Return [X, Y] of the center of cell containing provided text 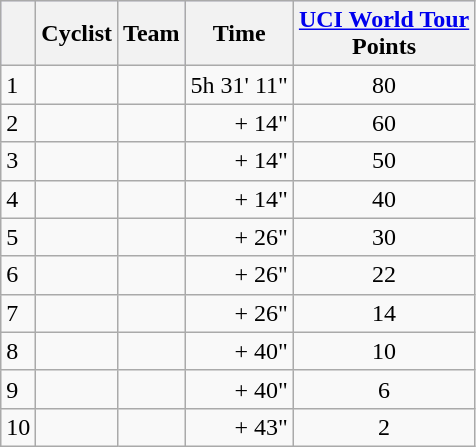
4 [18, 199]
7 [18, 313]
UCI World TourPoints [384, 34]
14 [384, 313]
60 [384, 123]
80 [384, 85]
9 [18, 389]
Time [239, 34]
Cyclist [77, 34]
50 [384, 161]
30 [384, 237]
1 [18, 85]
5h 31' 11" [239, 85]
22 [384, 275]
3 [18, 161]
+ 43" [239, 427]
40 [384, 199]
Team [152, 34]
8 [18, 351]
5 [18, 237]
